Pinpoint the cell where the given text exists, returning its (x, y) midpoint coordinate. 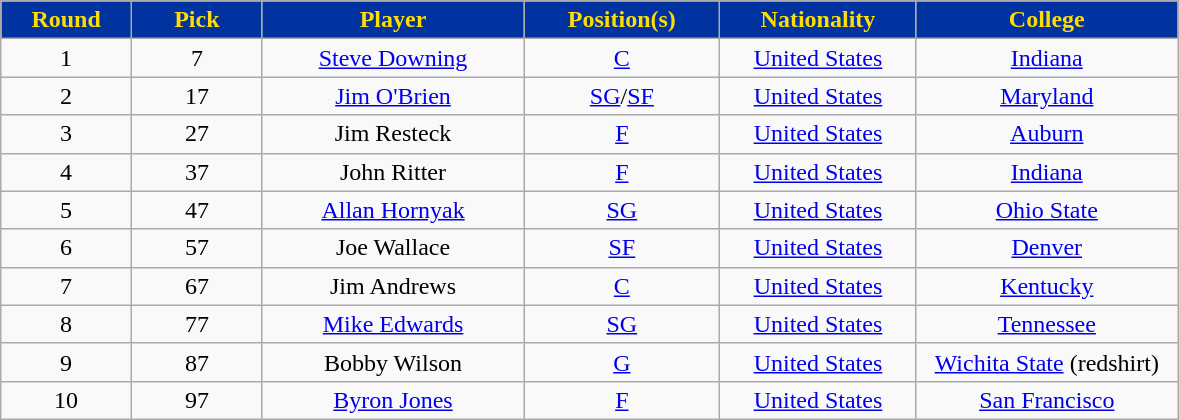
Denver (1047, 248)
87 (198, 362)
G (622, 362)
College (1047, 20)
Steve Downing (393, 58)
Round (66, 20)
2 (66, 96)
47 (198, 210)
San Francisco (1047, 400)
Allan Hornyak (393, 210)
37 (198, 172)
Ohio State (1047, 210)
Byron Jones (393, 400)
4 (66, 172)
8 (66, 324)
67 (198, 286)
5 (66, 210)
3 (66, 134)
10 (66, 400)
Wichita State (redshirt) (1047, 362)
Kentucky (1047, 286)
Jim Andrews (393, 286)
Tennessee (1047, 324)
27 (198, 134)
17 (198, 96)
Bobby Wilson (393, 362)
77 (198, 324)
Mike Edwards (393, 324)
6 (66, 248)
Jim Resteck (393, 134)
Auburn (1047, 134)
57 (198, 248)
Maryland (1047, 96)
Position(s) (622, 20)
97 (198, 400)
Jim O'Brien (393, 96)
9 (66, 362)
SF (622, 248)
Player (393, 20)
John Ritter (393, 172)
Joe Wallace (393, 248)
Nationality (818, 20)
SG/SF (622, 96)
1 (66, 58)
Pick (198, 20)
